Return the [X, Y] coordinate for the center point of the cell that contains the specified text.  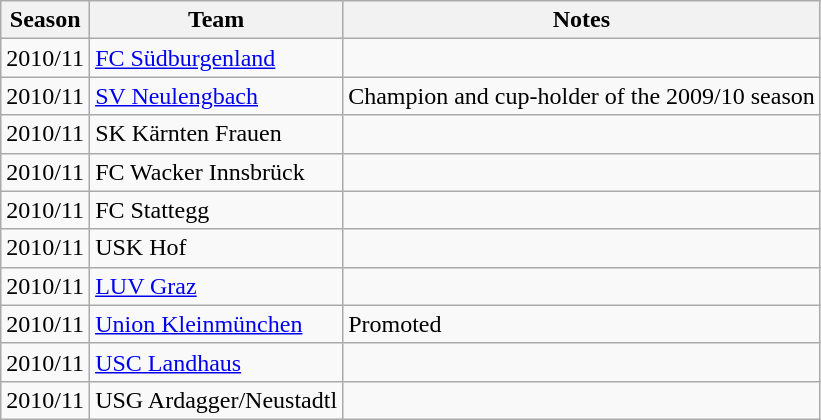
FC Südburgenland [216, 58]
Promoted [582, 324]
SK Kärnten Frauen [216, 134]
SV Neulengbach [216, 96]
Team [216, 20]
Notes [582, 20]
LUV Graz [216, 286]
USC Landhaus [216, 362]
FC Wacker Innsbrück [216, 172]
Season [46, 20]
USK Hof [216, 248]
Champion and cup-holder of the 2009/10 season [582, 96]
Union Kleinmünchen [216, 324]
FC Stattegg [216, 210]
USG Ardagger/Neustadtl [216, 400]
